For the text-containing cell, return its midpoint in (X, Y) coordinate format. 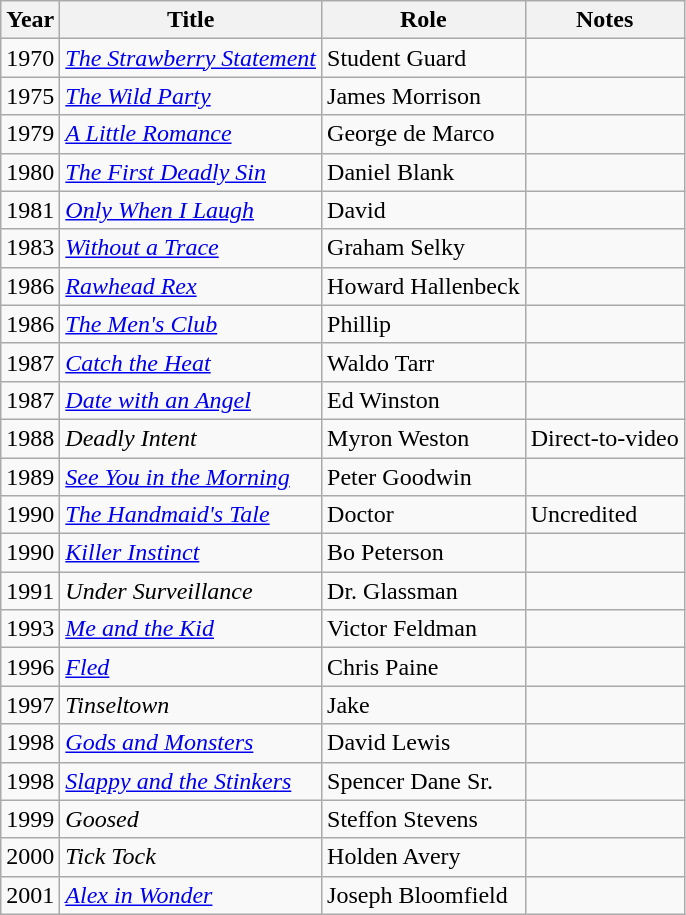
Ed Winston (424, 400)
Phillip (424, 324)
Daniel Blank (424, 172)
James Morrison (424, 96)
Steffon Stevens (424, 819)
David Lewis (424, 743)
Without a Trace (191, 248)
Gods and Monsters (191, 743)
Direct-to-video (604, 438)
Jake (424, 705)
1983 (30, 248)
Fled (191, 667)
1997 (30, 705)
1981 (30, 210)
The Wild Party (191, 96)
1979 (30, 134)
Title (191, 20)
Tick Tock (191, 857)
Doctor (424, 515)
Graham Selky (424, 248)
Dr. Glassman (424, 591)
George de Marco (424, 134)
Peter Goodwin (424, 477)
1991 (30, 591)
Spencer Dane Sr. (424, 781)
A Little Romance (191, 134)
Howard Hallenbeck (424, 286)
1975 (30, 96)
Killer Instinct (191, 553)
Me and the Kid (191, 629)
Date with an Angel (191, 400)
See You in the Morning (191, 477)
Rawhead Rex (191, 286)
1996 (30, 667)
2000 (30, 857)
Only When I Laugh (191, 210)
1970 (30, 58)
David (424, 210)
Notes (604, 20)
Uncredited (604, 515)
Joseph Bloomfield (424, 895)
Student Guard (424, 58)
Alex in Wonder (191, 895)
Myron Weston (424, 438)
The Handmaid's Tale (191, 515)
Holden Avery (424, 857)
2001 (30, 895)
1989 (30, 477)
Catch the Heat (191, 362)
Slappy and the Stinkers (191, 781)
The Strawberry Statement (191, 58)
Chris Paine (424, 667)
Victor Feldman (424, 629)
Under Surveillance (191, 591)
Role (424, 20)
Tinseltown (191, 705)
The Men's Club (191, 324)
Deadly Intent (191, 438)
Goosed (191, 819)
Year (30, 20)
1999 (30, 819)
1993 (30, 629)
The First Deadly Sin (191, 172)
1980 (30, 172)
1988 (30, 438)
Bo Peterson (424, 553)
Waldo Tarr (424, 362)
